From the cell containing the given text, extract its center point as (x, y) coordinate. 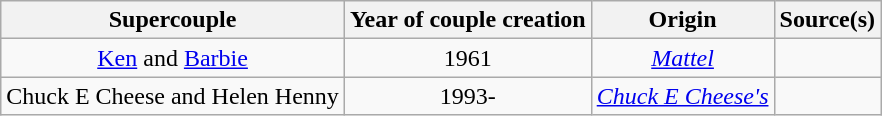
Mattel (682, 58)
1993- (468, 96)
Chuck E Cheese and Helen Henny (173, 96)
Origin (682, 20)
Ken and Barbie (173, 58)
Chuck E Cheese's (682, 96)
Supercouple (173, 20)
Year of couple creation (468, 20)
Source(s) (828, 20)
1961 (468, 58)
